Provide the (X, Y) coordinate of the cell's center where the given text is located.  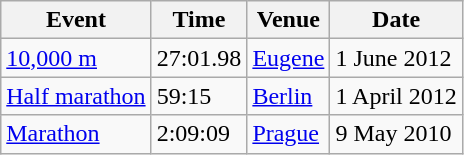
59:15 (199, 96)
Eugene (288, 58)
Event (76, 20)
1 April 2012 (396, 96)
Half marathon (76, 96)
Time (199, 20)
1 June 2012 (396, 58)
2:09:09 (199, 134)
Venue (288, 20)
10,000 m (76, 58)
27:01.98 (199, 58)
9 May 2010 (396, 134)
Berlin (288, 96)
Prague (288, 134)
Date (396, 20)
Marathon (76, 134)
